Detect which cell encompasses the target text, then output its [X, Y] center coordinate. 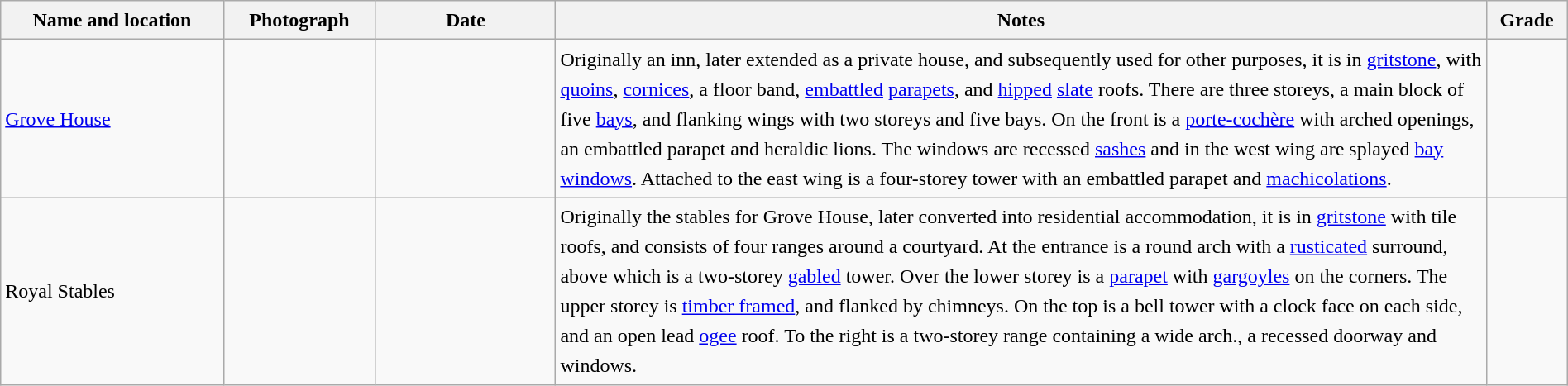
Grove House [112, 119]
Name and location [112, 20]
Date [466, 20]
Photograph [299, 20]
Royal Stables [112, 291]
Notes [1021, 20]
Grade [1527, 20]
